Scan for the cell matching the given text and deliver its [x, y] coordinate at center. 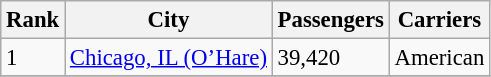
Rank [33, 20]
City [169, 20]
Passengers [330, 20]
Chicago, IL (O’Hare) [169, 58]
Carriers [439, 20]
American [439, 58]
39,420 [330, 58]
1 [33, 58]
